Return (x, y) of the center of cell containing provided text 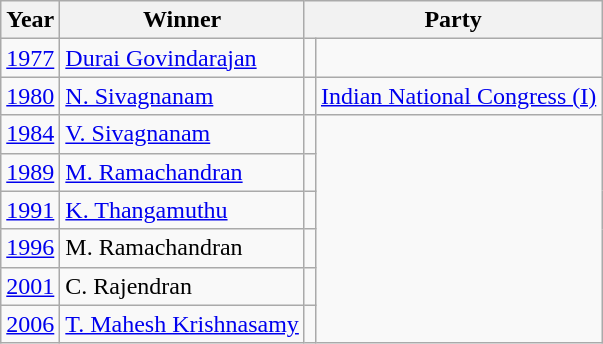
Party (452, 20)
Winner (182, 20)
Durai Govindarajan (182, 58)
Year (30, 20)
1996 (30, 248)
V. Sivagnanam (182, 134)
1991 (30, 210)
T. Mahesh Krishnasamy (182, 324)
1984 (30, 134)
K. Thangamuthu (182, 210)
Indian National Congress (I) (458, 96)
N. Sivagnanam (182, 96)
2001 (30, 286)
1980 (30, 96)
2006 (30, 324)
1977 (30, 58)
C. Rajendran (182, 286)
1989 (30, 172)
